Capture the cell that displays the provided text and extract its (X, Y) central coordinate. 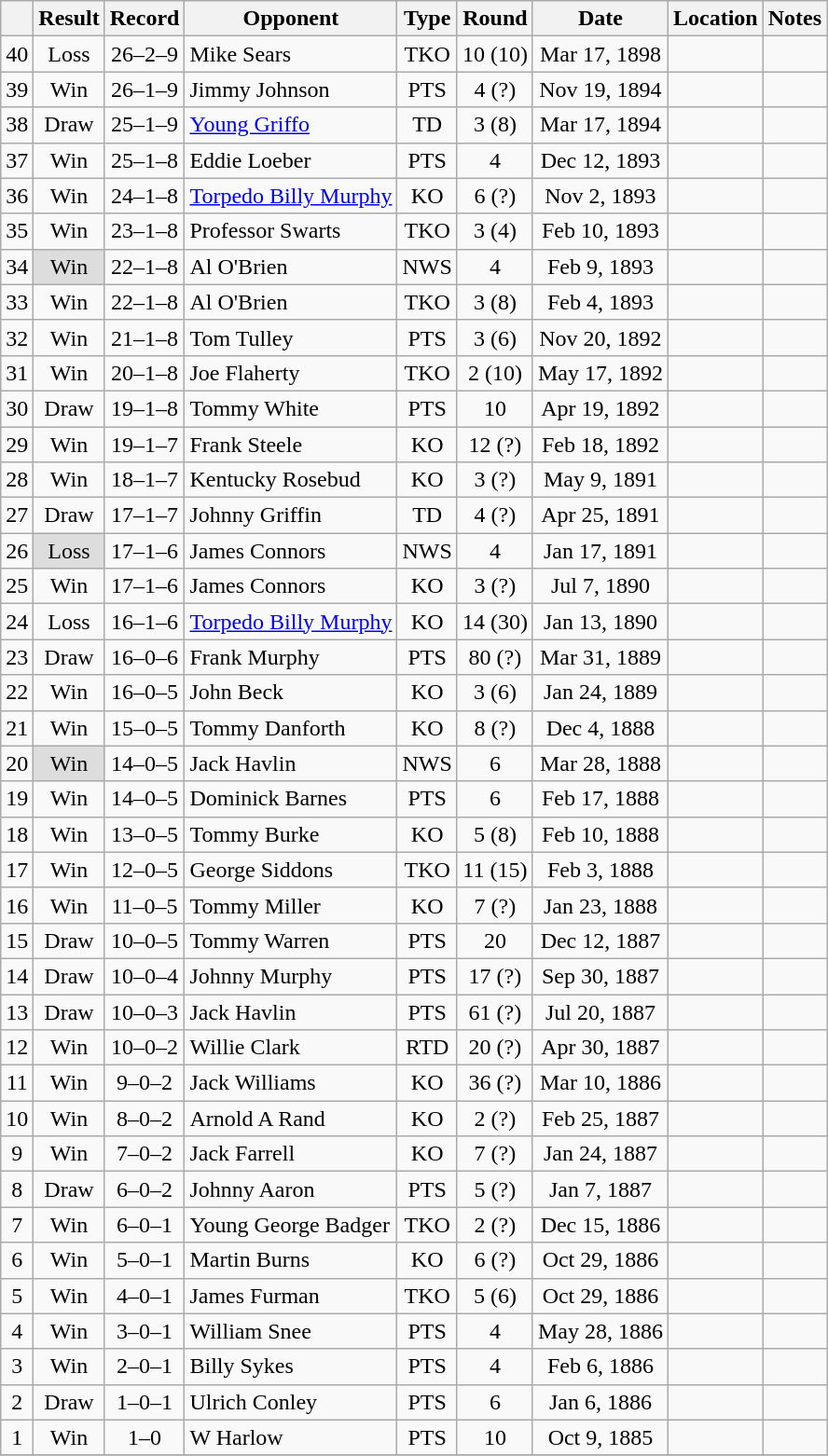
Arnold A Rand (291, 1119)
Apr 19, 1892 (600, 408)
Mar 31, 1889 (600, 657)
36 (?) (494, 1083)
Type (427, 19)
8–0–2 (145, 1119)
May 9, 1891 (600, 480)
10 (10) (494, 54)
12 (17, 1048)
Billy Sykes (291, 1367)
Dec 12, 1887 (600, 941)
Jan 6, 1886 (600, 1402)
17 (17, 870)
16–0–6 (145, 657)
32 (17, 337)
Tom Tulley (291, 337)
22 (17, 693)
Johnny Griffin (291, 515)
Kentucky Rosebud (291, 480)
Notes (794, 19)
3 (4) (494, 231)
3 (17, 1367)
Tommy Danforth (291, 728)
Feb 6, 1886 (600, 1367)
Eddie Loeber (291, 160)
Feb 4, 1893 (600, 302)
4–0–1 (145, 1296)
10–0–4 (145, 976)
25 (17, 586)
Location (715, 19)
8 (?) (494, 728)
Frank Steele (291, 445)
21–1–8 (145, 337)
RTD (427, 1048)
Johnny Murphy (291, 976)
10–0–2 (145, 1048)
31 (17, 373)
5 (17, 1296)
May 28, 1886 (600, 1331)
25–1–8 (145, 160)
Tommy Burke (291, 834)
May 17, 1892 (600, 373)
30 (17, 408)
39 (17, 89)
Young Griffo (291, 125)
40 (17, 54)
5–0–1 (145, 1260)
Jack Farrell (291, 1154)
Young George Badger (291, 1225)
Johnny Aaron (291, 1189)
8 (17, 1189)
Dominick Barnes (291, 799)
Feb 18, 1892 (600, 445)
Nov 20, 1892 (600, 337)
Feb 3, 1888 (600, 870)
5 (8) (494, 834)
33 (17, 302)
36 (17, 196)
18 (17, 834)
Joe Flaherty (291, 373)
Sep 30, 1887 (600, 976)
6–0–2 (145, 1189)
6–0–1 (145, 1225)
16–0–5 (145, 693)
William Snee (291, 1331)
19–1–8 (145, 408)
Frank Murphy (291, 657)
Mar 10, 1886 (600, 1083)
Dec 4, 1888 (600, 728)
2–0–1 (145, 1367)
Dec 12, 1893 (600, 160)
Jimmy Johnson (291, 89)
14 (17, 976)
Willie Clark (291, 1048)
16–1–6 (145, 622)
Round (494, 19)
80 (?) (494, 657)
13 (17, 1011)
Mike Sears (291, 54)
2 (10) (494, 373)
5 (6) (494, 1296)
61 (?) (494, 1011)
15–0–5 (145, 728)
5 (?) (494, 1189)
1 (17, 1437)
Result (69, 19)
3–0–1 (145, 1331)
23–1–8 (145, 231)
35 (17, 231)
Jul 20, 1887 (600, 1011)
Date (600, 19)
Jan 24, 1889 (600, 693)
Ulrich Conley (291, 1402)
Feb 25, 1887 (600, 1119)
Feb 17, 1888 (600, 799)
12 (?) (494, 445)
Apr 30, 1887 (600, 1048)
Jack Williams (291, 1083)
11–0–5 (145, 905)
Oct 9, 1885 (600, 1437)
29 (17, 445)
11 (17, 1083)
Nov 19, 1894 (600, 89)
37 (17, 160)
14 (30) (494, 622)
15 (17, 941)
26–1–9 (145, 89)
W Harlow (291, 1437)
16 (17, 905)
Jan 17, 1891 (600, 551)
Mar 28, 1888 (600, 763)
George Siddons (291, 870)
Tommy White (291, 408)
Record (145, 19)
7 (17, 1225)
24 (17, 622)
Dec 15, 1886 (600, 1225)
Martin Burns (291, 1260)
Jan 24, 1887 (600, 1154)
20–1–8 (145, 373)
James Furman (291, 1296)
Mar 17, 1898 (600, 54)
23 (17, 657)
26 (17, 551)
19 (17, 799)
Feb 9, 1893 (600, 267)
7–0–2 (145, 1154)
Feb 10, 1893 (600, 231)
17 (?) (494, 976)
1–0 (145, 1437)
2 (17, 1402)
Jan 13, 1890 (600, 622)
Opponent (291, 19)
Mar 17, 1894 (600, 125)
28 (17, 480)
9–0–2 (145, 1083)
Jul 7, 1890 (600, 586)
18–1–7 (145, 480)
11 (15) (494, 870)
9 (17, 1154)
12–0–5 (145, 870)
Tommy Warren (291, 941)
26–2–9 (145, 54)
Feb 10, 1888 (600, 834)
34 (17, 267)
17–1–7 (145, 515)
Tommy Miller (291, 905)
Professor Swarts (291, 231)
10–0–3 (145, 1011)
20 (?) (494, 1048)
10–0–5 (145, 941)
24–1–8 (145, 196)
19–1–7 (145, 445)
27 (17, 515)
Nov 2, 1893 (600, 196)
Apr 25, 1891 (600, 515)
Jan 23, 1888 (600, 905)
13–0–5 (145, 834)
25–1–9 (145, 125)
1–0–1 (145, 1402)
Jan 7, 1887 (600, 1189)
John Beck (291, 693)
21 (17, 728)
38 (17, 125)
